Search for the cell housing the specified text and yield its [x, y] center coordinate. 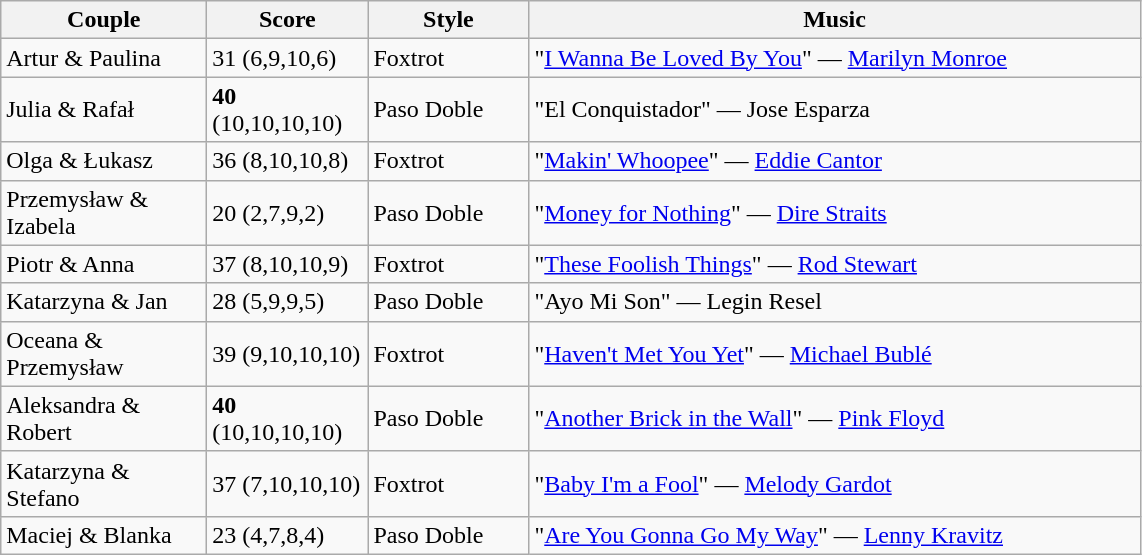
Aleksandra & Robert [104, 418]
"Baby I'm a Fool" — Melody Gardot [834, 484]
"Money for Nothing" — Dire Straits [834, 212]
"I Wanna Be Loved By You" — Marilyn Monroe [834, 58]
Julia & Rafał [104, 110]
"Ayo Mi Son" — Legin Resel [834, 302]
Przemysław & Izabela [104, 212]
Style [448, 20]
31 (6,9,10,6) [288, 58]
20 (2,7,9,2) [288, 212]
37 (8,10,10,9) [288, 264]
"Makin' Whoopee" — Eddie Cantor [834, 161]
"These Foolish Things" — Rod Stewart [834, 264]
Piotr & Anna [104, 264]
37 (7,10,10,10) [288, 484]
Music [834, 20]
Couple [104, 20]
Maciej & Blanka [104, 535]
Katarzyna & Jan [104, 302]
"Are You Gonna Go My Way" — Lenny Kravitz [834, 535]
"El Conquistador" — Jose Esparza [834, 110]
Score [288, 20]
Artur & Paulina [104, 58]
28 (5,9,9,5) [288, 302]
Olga & Łukasz [104, 161]
36 (8,10,10,8) [288, 161]
"Another Brick in the Wall" — Pink Floyd [834, 418]
23 (4,7,8,4) [288, 535]
Katarzyna & Stefano [104, 484]
"Haven't Met You Yet" — Michael Bublé [834, 354]
39 (9,10,10,10) [288, 354]
Oceana & Przemysław [104, 354]
